Find where the given text appears and provide that cell's center as [x, y] coordinate. 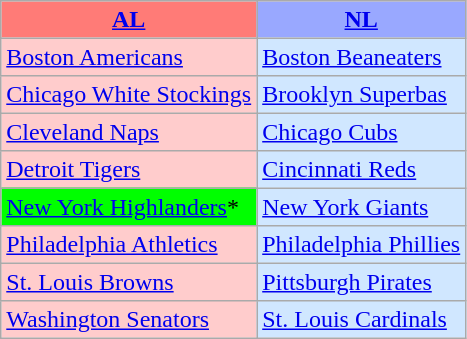
New York Giants [362, 206]
AL [129, 20]
Cincinnati Reds [362, 170]
Chicago White Stockings [129, 94]
Philadelphia Athletics [129, 244]
Brooklyn Superbas [362, 94]
Pittsburgh Pirates [362, 282]
Philadelphia Phillies [362, 244]
New York Highlanders* [129, 206]
Washington Senators [129, 318]
NL [362, 20]
Detroit Tigers [129, 170]
Boston Beaneaters [362, 56]
St. Louis Cardinals [362, 318]
Cleveland Naps [129, 132]
Boston Americans [129, 56]
Chicago Cubs [362, 132]
St. Louis Browns [129, 282]
